Determine the [x, y] coordinate at the center of the cell enclosing the given text.  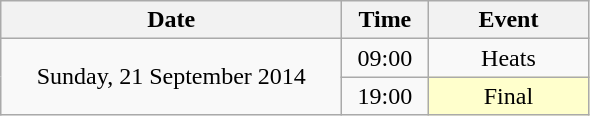
Time [385, 20]
09:00 [385, 58]
Event [508, 20]
19:00 [385, 96]
Sunday, 21 September 2014 [172, 77]
Heats [508, 58]
Final [508, 96]
Date [172, 20]
